Detect which cell encompasses the target text, then output its [x, y] center coordinate. 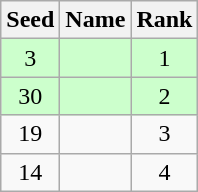
Rank [164, 20]
2 [164, 96]
Name [96, 20]
14 [30, 172]
1 [164, 58]
30 [30, 96]
Seed [30, 20]
19 [30, 134]
4 [164, 172]
